Scan for the cell matching the given text and deliver its [X, Y] coordinate at center. 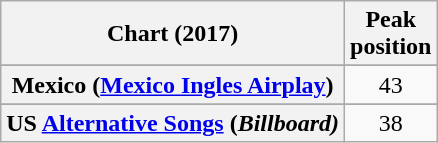
Peak position [391, 34]
Mexico (Mexico Ingles Airplay) [173, 85]
43 [391, 85]
Chart (2017) [173, 34]
38 [391, 123]
US Alternative Songs (Billboard) [173, 123]
